Identify which cell holds the provided text, then report its [X, Y] central coordinate. 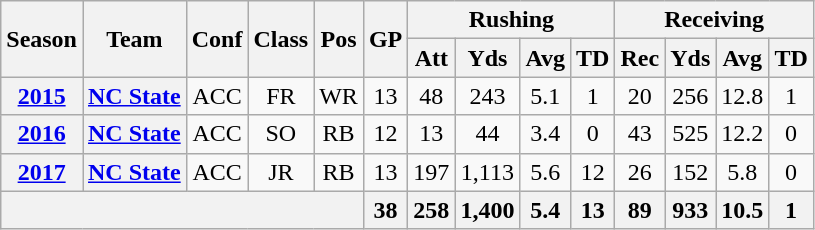
44 [488, 134]
2015 [42, 96]
2017 [42, 172]
GP [385, 39]
Season [42, 39]
243 [488, 96]
Rec [640, 58]
Receiving [714, 20]
256 [690, 96]
Pos [339, 39]
10.5 [742, 210]
1,400 [488, 210]
FR [281, 96]
2016 [42, 134]
258 [432, 210]
5.8 [742, 172]
43 [640, 134]
1,113 [488, 172]
5.6 [546, 172]
48 [432, 96]
12.8 [742, 96]
SO [281, 134]
Team [134, 39]
152 [690, 172]
Class [281, 39]
JR [281, 172]
5.1 [546, 96]
26 [640, 172]
38 [385, 210]
933 [690, 210]
Conf [217, 39]
WR [339, 96]
89 [640, 210]
197 [432, 172]
20 [640, 96]
Rushing [512, 20]
5.4 [546, 210]
525 [690, 134]
Att [432, 58]
3.4 [546, 134]
12.2 [742, 134]
